From the cell containing the given text, extract its center point as [X, Y] coordinate. 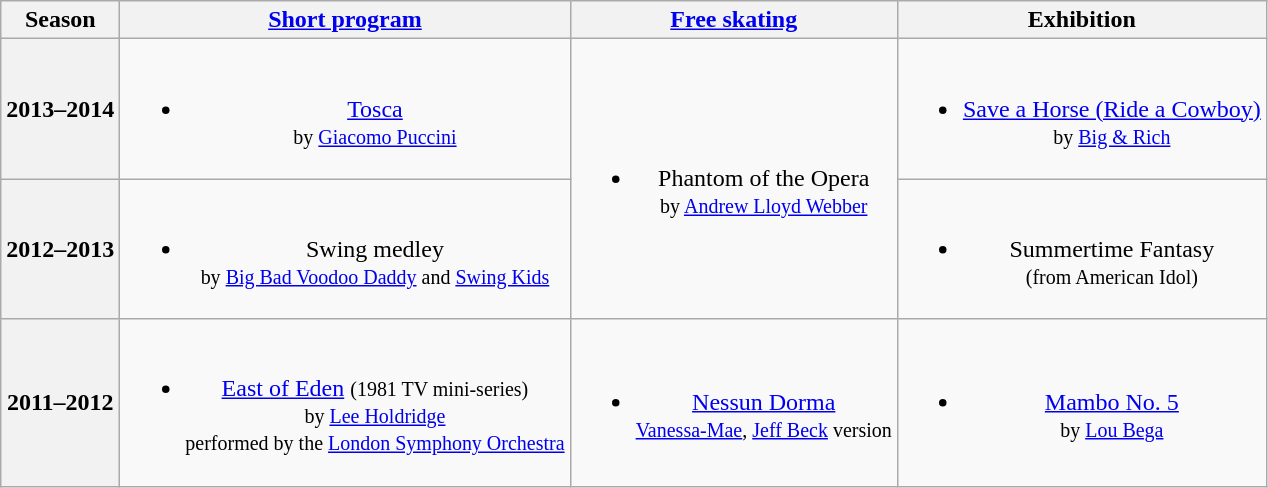
2011–2012 [60, 402]
Mambo No. 5 by Lou Bega [1082, 402]
2013–2014 [60, 109]
Nessun Dorma Vanessa-Mae, Jeff Beck version [734, 402]
Phantom of the Opera by Andrew Lloyd Webber [734, 179]
2012–2013 [60, 249]
Save a Horse (Ride a Cowboy) by Big & Rich [1082, 109]
Free skating [734, 20]
Exhibition [1082, 20]
East of Eden (1981 TV mini-series) by Lee Holdridge performed by the London Symphony Orchestra [345, 402]
Short program [345, 20]
Summertime Fantasy (from American Idol) [1082, 249]
Tosca by Giacomo Puccini [345, 109]
Season [60, 20]
Swing medley by Big Bad Voodoo Daddy and Swing Kids [345, 249]
